Locate the cell with the specified text and output its [x, y] center coordinate. 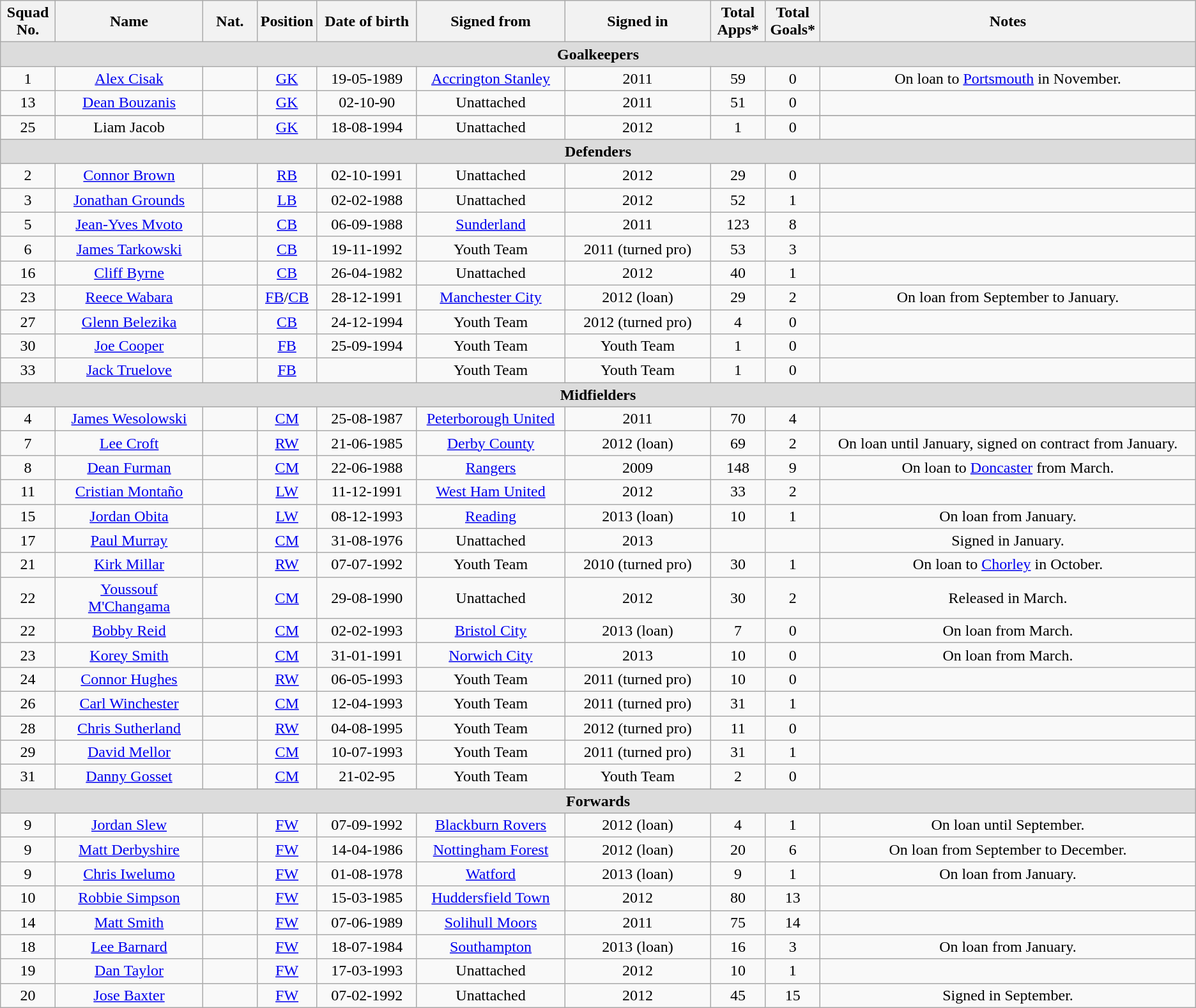
14-04-1986 [367, 850]
02-10-90 [367, 103]
David Mellor [129, 752]
On loan to Doncaster from March. [1008, 468]
12-04-1993 [367, 703]
75 [738, 922]
19 [28, 971]
07-09-1992 [367, 825]
45 [738, 995]
Position [287, 22]
24 [28, 679]
07-02-1992 [367, 995]
Signed in [638, 22]
Jordan Obita [129, 516]
123 [738, 224]
18 [28, 947]
53 [738, 248]
Defenders [598, 151]
Peterborough United [491, 419]
Accrington Stanley [491, 79]
Robbie Simpson [129, 898]
15-03-1985 [367, 898]
Manchester City [491, 297]
Chris Iwelumo [129, 874]
Nottingham Forest [491, 850]
Signed in January. [1008, 540]
04-08-1995 [367, 728]
Carl Winchester [129, 703]
Rangers [491, 468]
07-07-1992 [367, 565]
Kirk Millar [129, 565]
Jose Baxter [129, 995]
21-06-1985 [367, 443]
Jordan Slew [129, 825]
08-12-1993 [367, 516]
Glenn Belezika [129, 321]
Watford [491, 874]
Lee Croft [129, 443]
06-05-1993 [367, 679]
Cliff Byrne [129, 273]
52 [738, 200]
Midfielders [598, 395]
5 [28, 224]
Signed from [491, 22]
19-11-1992 [367, 248]
On loan until January, signed on contract from January. [1008, 443]
Sunderland [491, 224]
Bristol City [491, 630]
Derby County [491, 443]
LB [287, 200]
22-06-1988 [367, 468]
Korey Smith [129, 655]
Connor Hughes [129, 679]
18-07-1984 [367, 947]
On loan to Chorley in October. [1008, 565]
Dean Bouzanis [129, 103]
Nat. [230, 22]
Youssouf M'Changama [129, 598]
James Tarkowski [129, 248]
Signed in September. [1008, 995]
Goalkeepers [598, 54]
17-03-1993 [367, 971]
06-09-1988 [367, 224]
SquadNo. [28, 22]
02-02-1993 [367, 630]
FB/CB [287, 297]
148 [738, 468]
Connor Brown [129, 176]
TotalApps* [738, 22]
On loan from September to January. [1008, 297]
Jonathan Grounds [129, 200]
TotalGoals* [793, 22]
Jack Truelove [129, 370]
2010 (turned pro) [638, 565]
59 [738, 79]
Jean-Yves Mvoto [129, 224]
On loan until September. [1008, 825]
Matt Derbyshire [129, 850]
19-05-1989 [367, 79]
On loan to Portsmouth in November. [1008, 79]
Joe Cooper [129, 346]
Released in March. [1008, 598]
West Ham United [491, 492]
11-12-1991 [367, 492]
24-12-1994 [367, 321]
RB [287, 176]
Name [129, 22]
51 [738, 103]
10-07-1993 [367, 752]
Matt Smith [129, 922]
Date of birth [367, 22]
Solihull Moors [491, 922]
Bobby Reid [129, 630]
21-02-95 [367, 777]
Notes [1008, 22]
Blackburn Rovers [491, 825]
James Wesolowski [129, 419]
02-10-1991 [367, 176]
Huddersfield Town [491, 898]
Forwards [598, 801]
17 [28, 540]
26-04-1982 [367, 273]
Reading [491, 516]
Cristian Montaño [129, 492]
21 [28, 565]
02-02-1988 [367, 200]
70 [738, 419]
Liam Jacob [129, 127]
Norwich City [491, 655]
25 [28, 127]
25-09-1994 [367, 346]
29-08-1990 [367, 598]
Dan Taylor [129, 971]
27 [28, 321]
Chris Sutherland [129, 728]
80 [738, 898]
31-08-1976 [367, 540]
Southampton [491, 947]
31-01-1991 [367, 655]
18-08-1994 [367, 127]
Lee Barnard [129, 947]
Paul Murray [129, 540]
25-08-1987 [367, 419]
On loan from September to December. [1008, 850]
Dean Furman [129, 468]
01-08-1978 [367, 874]
Danny Gosset [129, 777]
28-12-1991 [367, 297]
40 [738, 273]
28 [28, 728]
Reece Wabara [129, 297]
26 [28, 703]
69 [738, 443]
2009 [638, 468]
Alex Cisak [129, 79]
07-06-1989 [367, 922]
